Detect which cell encompasses the target text, then output its (X, Y) center coordinate. 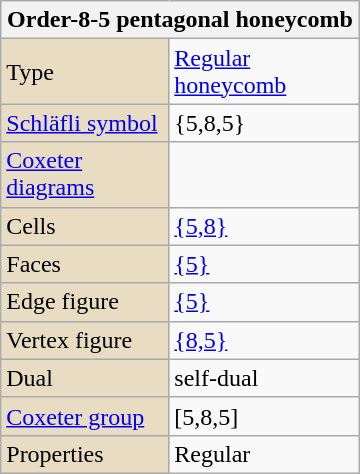
{5,8} (264, 226)
Order-8-5 pentagonal honeycomb (180, 20)
{5,8,5} (264, 123)
Type (85, 72)
Coxeter diagrams (85, 174)
Dual (85, 378)
Vertex figure (85, 340)
Properties (85, 454)
Schläfli symbol (85, 123)
Coxeter group (85, 416)
self-dual (264, 378)
{8,5} (264, 340)
Regular honeycomb (264, 72)
[5,8,5] (264, 416)
Faces (85, 264)
Regular (264, 454)
Cells (85, 226)
Edge figure (85, 302)
